Detect which cell encompasses the target text, then output its (x, y) center coordinate. 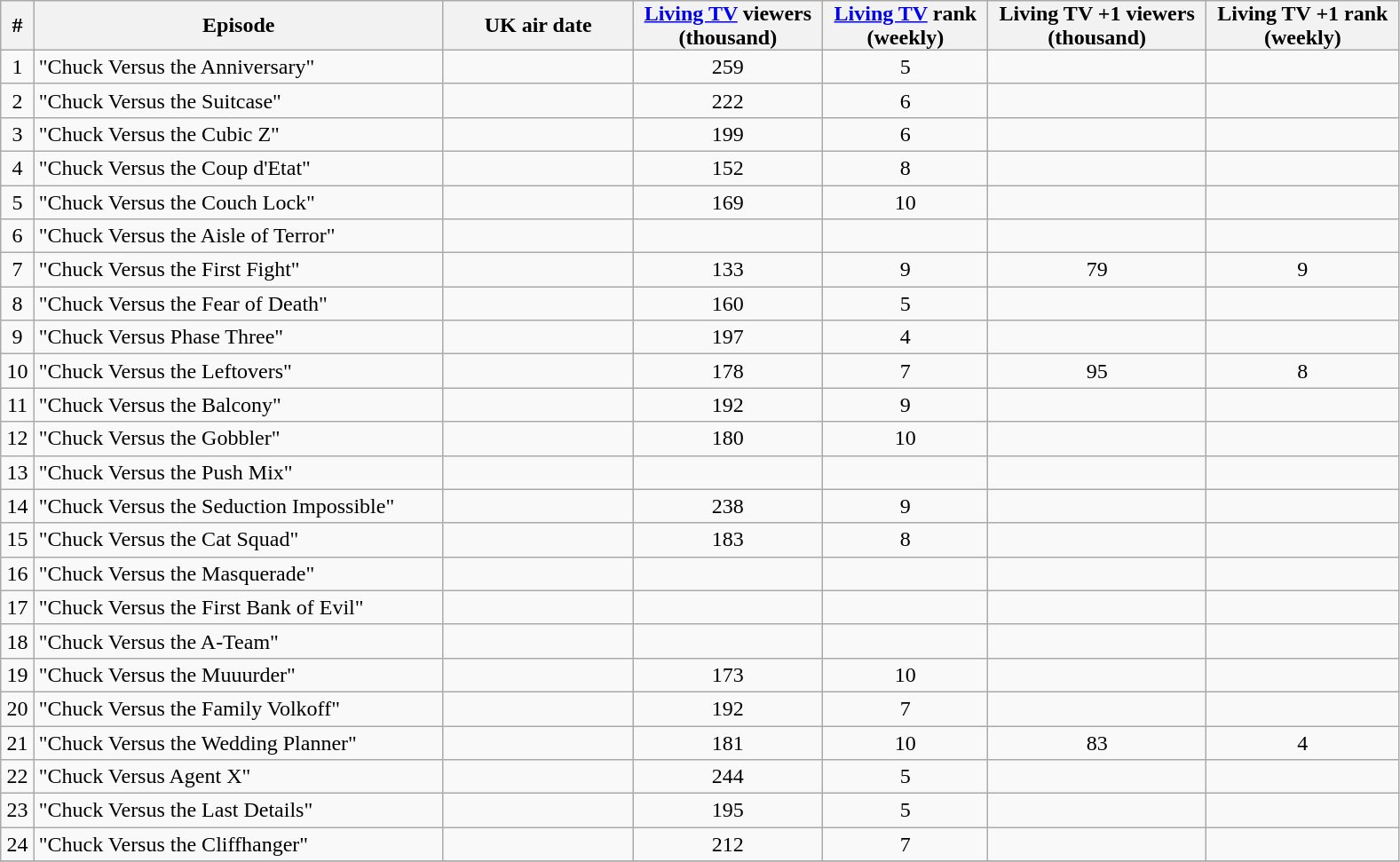
238 (728, 506)
"Chuck Versus the Cliffhanger" (238, 844)
"Chuck Versus the A-Team" (238, 641)
152 (728, 168)
"Chuck Versus the Fear of Death" (238, 304)
Living TV viewers(thousand) (728, 26)
"Chuck Versus the Couch Lock" (238, 202)
"Chuck Versus the Gobbler" (238, 439)
"Chuck Versus the Cubic Z" (238, 134)
24 (18, 844)
Living TV rank(weekly) (906, 26)
160 (728, 304)
173 (728, 675)
"Chuck Versus the Muuurder" (238, 675)
244 (728, 777)
"Chuck Versus the Masquerade" (238, 573)
181 (728, 743)
"Chuck Versus the Anniversary" (238, 67)
"Chuck Versus the Push Mix" (238, 472)
197 (728, 337)
22 (18, 777)
259 (728, 67)
"Chuck Versus Agent X" (238, 777)
180 (728, 439)
14 (18, 506)
Living TV +1 rank(weekly) (1303, 26)
195 (728, 811)
169 (728, 202)
"Chuck Versus the Family Volkoff" (238, 708)
23 (18, 811)
"Chuck Versus the First Fight" (238, 270)
21 (18, 743)
19 (18, 675)
"Chuck Versus the Coup d'Etat" (238, 168)
Episode (238, 26)
# (18, 26)
11 (18, 405)
"Chuck Versus the Seduction Impossible" (238, 506)
16 (18, 573)
183 (728, 540)
17 (18, 607)
"Chuck Versus the Last Details" (238, 811)
222 (728, 100)
"Chuck Versus the Leftovers" (238, 371)
83 (1097, 743)
Living TV +1 viewers(thousand) (1097, 26)
2 (18, 100)
"Chuck Versus the First Bank of Evil" (238, 607)
20 (18, 708)
15 (18, 540)
"Chuck Versus the Aisle of Terror" (238, 236)
"Chuck Versus Phase Three" (238, 337)
1 (18, 67)
18 (18, 641)
"Chuck Versus the Wedding Planner" (238, 743)
79 (1097, 270)
199 (728, 134)
212 (728, 844)
"Chuck Versus the Balcony" (238, 405)
133 (728, 270)
"Chuck Versus the Suitcase" (238, 100)
3 (18, 134)
"Chuck Versus the Cat Squad" (238, 540)
13 (18, 472)
95 (1097, 371)
UK air date (538, 26)
178 (728, 371)
12 (18, 439)
